From the cell containing the given text, extract its center point as [X, Y] coordinate. 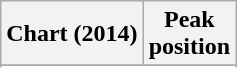
Chart (2014) [72, 34]
Peakposition [189, 34]
